Capture the cell that displays the provided text and extract its (X, Y) central coordinate. 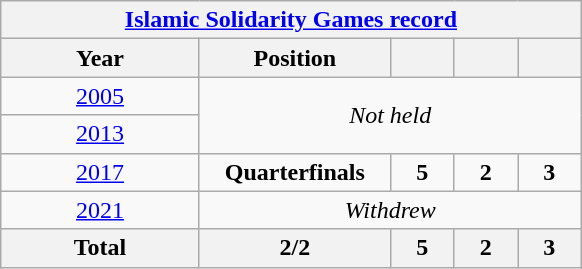
Total (100, 248)
2/2 (294, 248)
Islamic Solidarity Games record (291, 20)
Year (100, 58)
Not held (390, 115)
Withdrew (390, 210)
2021 (100, 210)
2013 (100, 134)
Quarterfinals (294, 172)
Position (294, 58)
2005 (100, 96)
2017 (100, 172)
